Locate the cell with the specified text and output its (X, Y) center coordinate. 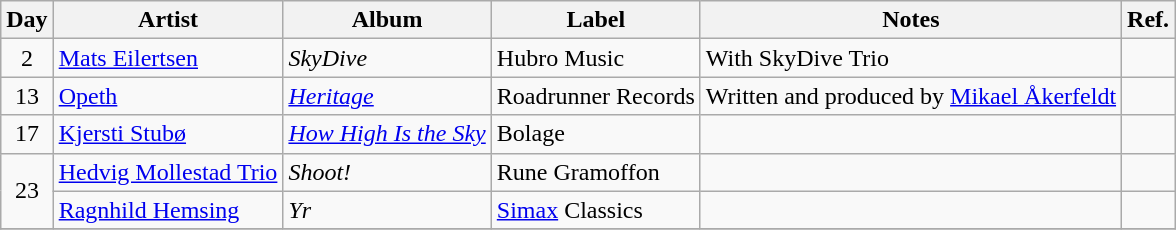
How High Is the Sky (387, 134)
Mats Eilertsen (168, 58)
Artist (168, 20)
Hedvig Mollestad Trio (168, 172)
Roadrunner Records (596, 96)
SkyDive (387, 58)
Ref. (1148, 20)
Written and produced by Mikael Åkerfeldt (910, 96)
2 (27, 58)
Simax Classics (596, 210)
23 (27, 191)
Heritage (387, 96)
Bolage (596, 134)
Ragnhild Hemsing (168, 210)
Day (27, 20)
Hubro Music (596, 58)
Album (387, 20)
Yr (387, 210)
Opeth (168, 96)
13 (27, 96)
With SkyDive Trio (910, 58)
Kjersti Stubø (168, 134)
Label (596, 20)
Shoot! (387, 172)
Notes (910, 20)
17 (27, 134)
Rune Gramoffon (596, 172)
